Return the (x, y) coordinate for the center point of the cell that contains the specified text.  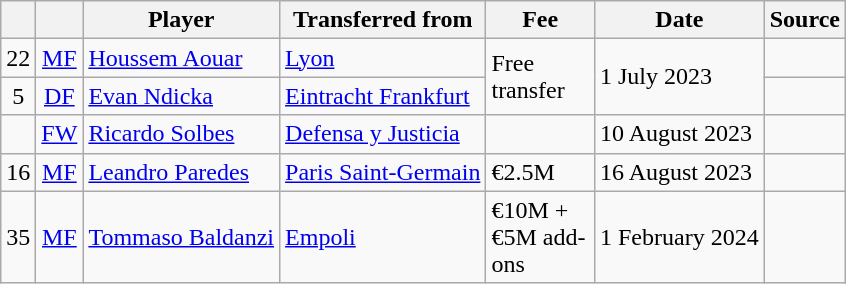
Free transfer (540, 77)
Paris Saint-Germain (383, 172)
Ricardo Solbes (182, 134)
Lyon (383, 58)
22 (18, 58)
FW (60, 134)
1 February 2024 (679, 237)
DF (60, 96)
Leandro Paredes (182, 172)
Evan Ndicka (182, 96)
16 August 2023 (679, 172)
35 (18, 237)
Player (182, 20)
€10M + €5M add-ons (540, 237)
Fee (540, 20)
Source (804, 20)
Eintracht Frankfurt (383, 96)
Tommaso Baldanzi (182, 237)
€2.5M (540, 172)
5 (18, 96)
Empoli (383, 237)
1 July 2023 (679, 77)
Date (679, 20)
Transferred from (383, 20)
Defensa y Justicia (383, 134)
10 August 2023 (679, 134)
16 (18, 172)
Houssem Aouar (182, 58)
